Detect which cell encompasses the target text, then output its [x, y] center coordinate. 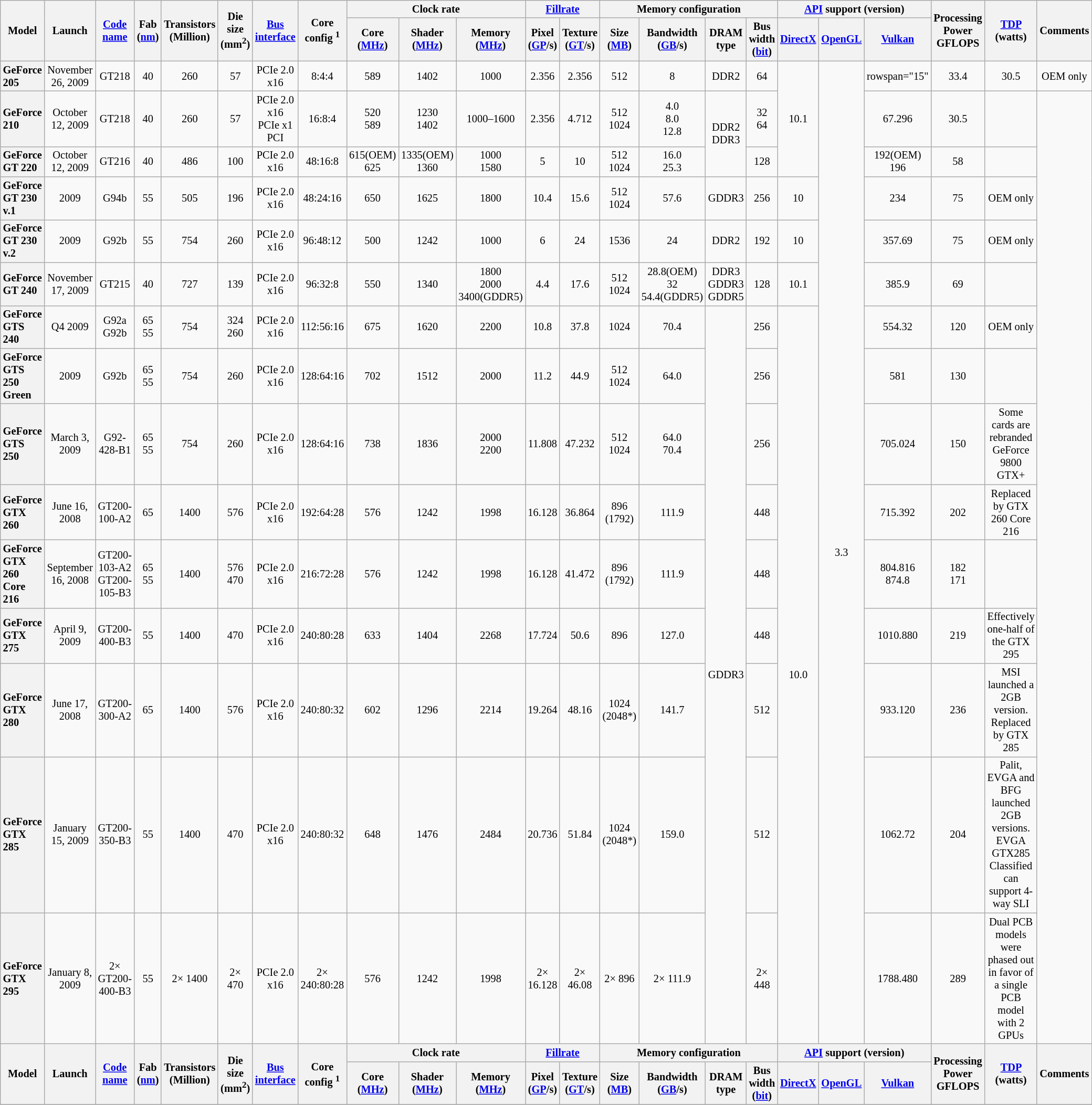
219 [958, 636]
182171 [958, 574]
Dual PCB models were phased out in favor of a single PCB model with 2 GPUs [1011, 978]
50.6 [580, 636]
192(OEM)196 [898, 162]
DDR2DDR3 [726, 133]
2× 111.9 [672, 978]
12301402 [427, 119]
20.736 [543, 835]
GeForce GTS 250 Green [23, 376]
4.712 [580, 119]
1340 [427, 284]
10001580 [491, 162]
69 [958, 284]
GeForce GTX 275 [23, 636]
41.472 [580, 574]
September 16, 2008 [70, 574]
2× 46.08 [580, 978]
51.84 [580, 835]
48:16:8 [322, 162]
896 [619, 636]
64 [762, 76]
GT200-300-A2 [115, 710]
64.070.4 [672, 444]
70.4 [672, 327]
G94b [115, 198]
1536 [619, 241]
GeForce GT 240 [23, 284]
2000 [491, 376]
1788.480 [898, 978]
127.0 [672, 636]
January 15, 2009 [70, 835]
36.864 [580, 512]
Effectively one-half of the GTX 295 [1011, 636]
139 [235, 284]
April 9, 2009 [70, 636]
Some cards are rebranded GeForce 9800 GTX+ [1011, 444]
240:80:28 [322, 636]
204 [958, 835]
GeForce 205 [23, 76]
581 [898, 376]
1625 [427, 198]
1402 [427, 76]
192 [762, 241]
2× GT200-400-B3 [115, 978]
GeForce 210 [23, 119]
1062.72 [898, 835]
1404 [427, 636]
112:56:16 [322, 327]
727 [190, 284]
MSI launched a 2GB version. Replaced by GTX 285 [1011, 710]
June 17, 2008 [70, 710]
GT200-400-B3 [115, 636]
505 [190, 198]
GT200-103-A2GT200-105-B3 [115, 574]
357.69 [898, 241]
96:48:12 [322, 241]
8 [672, 76]
10.0 [798, 675]
November 26, 2009 [70, 76]
G92-428-B1 [115, 444]
180020003400(GDDR5) [491, 284]
2× 448 [762, 978]
1476 [427, 835]
2× 896 [619, 978]
1335(OEM)1360 [427, 162]
37.8 [580, 327]
DDR3GDDR3GDDR5 [726, 284]
150 [958, 444]
500 [373, 241]
650 [373, 198]
192:64:28 [322, 512]
16:8:4 [322, 119]
236 [958, 710]
March 3, 2009 [70, 444]
rowspan="15" [898, 76]
2268 [491, 636]
520589 [373, 119]
GeForce GT 230 v.2 [23, 241]
64.0 [672, 376]
804.816874.8 [898, 574]
GT200-350-B3 [115, 835]
17.6 [580, 284]
2200 [491, 327]
20002200 [491, 444]
PCIe 2.0 x16PCIe x1PCI [275, 119]
1836 [427, 444]
GeForce GTS 250 [23, 444]
GeForce GTX 260 [23, 512]
159.0 [672, 835]
GT215 [115, 284]
GT216 [115, 162]
96:32:8 [322, 284]
234 [898, 198]
January 8, 2009 [70, 978]
554.32 [898, 327]
33.4 [958, 76]
702 [373, 376]
615(OEM)625 [373, 162]
602 [373, 710]
5 [543, 162]
15.6 [580, 198]
933.120 [898, 710]
715.392 [898, 512]
100 [235, 162]
202 [958, 512]
GeForce GTX 285 [23, 835]
67.296 [898, 119]
November 17, 2009 [70, 284]
48.16 [580, 710]
141.7 [672, 710]
17.724 [543, 636]
196 [235, 198]
648 [373, 835]
120 [958, 327]
GeForce GTX 260 Core 216 [23, 574]
28.8(OEM)3254.4(GDDR5) [672, 284]
1620 [427, 327]
1512 [427, 376]
8:4:4 [322, 76]
16.025.3 [672, 162]
10.8 [543, 327]
11.2 [543, 376]
705.024 [898, 444]
GeForce GT 220 [23, 162]
2484 [491, 835]
1000–1600 [491, 119]
19.264 [543, 710]
130 [958, 376]
1024 [619, 327]
6 [543, 241]
216:72:28 [322, 574]
4.4 [543, 284]
GeForce GTX 280 [23, 710]
47.232 [580, 444]
1800 [491, 198]
4.08.012.8 [672, 119]
11.808 [543, 444]
G92aG92b [115, 327]
486 [190, 162]
289 [958, 978]
48:24:16 [322, 198]
3.3 [841, 552]
57.6 [672, 198]
Replaced by GTX 260 Core 216 [1011, 512]
GT200-100-A2 [115, 512]
June 16, 2008 [70, 512]
1296 [427, 710]
550 [373, 284]
GeForce GTS 240 [23, 327]
576470 [235, 574]
44.9 [580, 376]
2× 1400 [190, 978]
GeForce GT 230 v.1 [23, 198]
2× 470 [235, 978]
58 [958, 162]
738 [373, 444]
2214 [491, 710]
3264 [762, 119]
633 [373, 636]
1010.880 [898, 636]
2× 16.128 [543, 978]
2× 240:80:28 [322, 978]
Palit, EVGA and BFG launched 2GB versions. EVGA GTX285 Classified can support 4-way SLI [1011, 835]
GeForce GTX 295 [23, 978]
385.9 [898, 284]
Q4 2009 [70, 327]
10.4 [543, 198]
589 [373, 76]
324260 [235, 327]
675 [373, 327]
